Scan for the cell matching the given text and deliver its (x, y) coordinate at center. 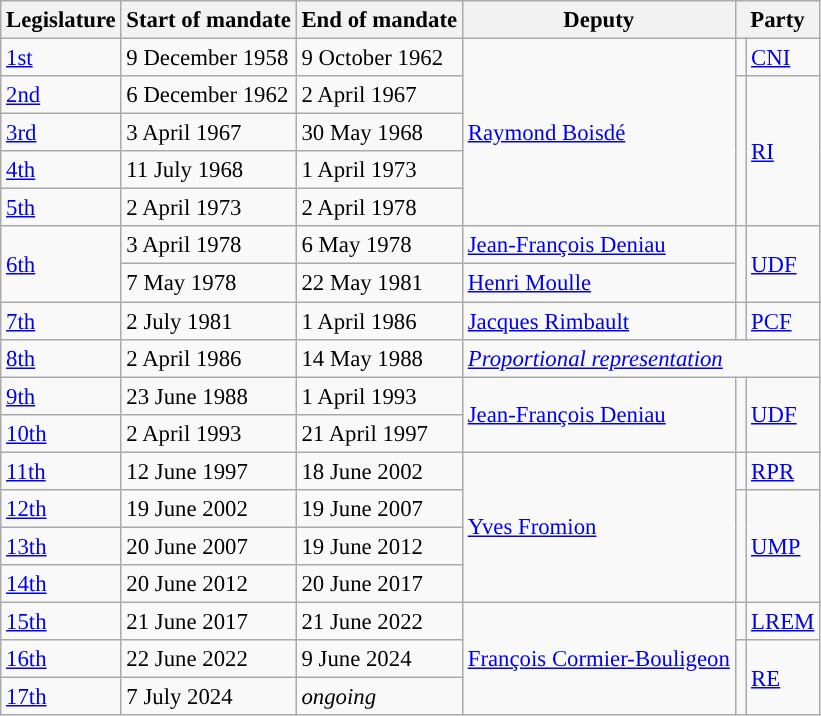
21 June 2017 (208, 621)
9 June 2024 (379, 659)
Start of mandate (208, 20)
6th (61, 264)
2 April 1978 (379, 208)
15th (61, 621)
3 April 1967 (208, 133)
22 May 1981 (379, 283)
UMP (783, 546)
Deputy (598, 20)
6 May 1978 (379, 245)
14th (61, 584)
5th (61, 208)
22 June 2022 (208, 659)
1 April 1986 (379, 321)
20 June 2017 (379, 584)
1st (61, 58)
Legislature (61, 20)
2 April 1993 (208, 433)
3rd (61, 133)
10th (61, 433)
9 October 1962 (379, 58)
23 June 1988 (208, 396)
2 July 1981 (208, 321)
21 April 1997 (379, 433)
Jacques Rimbault (598, 321)
Proportional representation (640, 358)
Raymond Boisdé (598, 133)
RI (783, 151)
19 June 2012 (379, 546)
30 May 1968 (379, 133)
12th (61, 509)
Yves Fromion (598, 527)
20 June 2012 (208, 584)
13th (61, 546)
9 December 1958 (208, 58)
2 April 1973 (208, 208)
1 April 1973 (379, 170)
1 April 1993 (379, 396)
18 June 2002 (379, 471)
RE (783, 678)
6 December 1962 (208, 95)
4th (61, 170)
2 April 1986 (208, 358)
16th (61, 659)
11 July 1968 (208, 170)
RPR (783, 471)
2nd (61, 95)
20 June 2007 (208, 546)
17th (61, 697)
François Cormier-Bouligeon (598, 658)
7 July 2024 (208, 697)
Henri Moulle (598, 283)
21 June 2022 (379, 621)
7th (61, 321)
12 June 1997 (208, 471)
Party (777, 20)
7 May 1978 (208, 283)
CNI (783, 58)
2 April 1967 (379, 95)
LREM (783, 621)
14 May 1988 (379, 358)
PCF (783, 321)
9th (61, 396)
19 June 2002 (208, 509)
ongoing (379, 697)
3 April 1978 (208, 245)
11th (61, 471)
End of mandate (379, 20)
8th (61, 358)
19 June 2007 (379, 509)
